Extract the [X, Y] coordinate from the center of the cell holding the provided text.  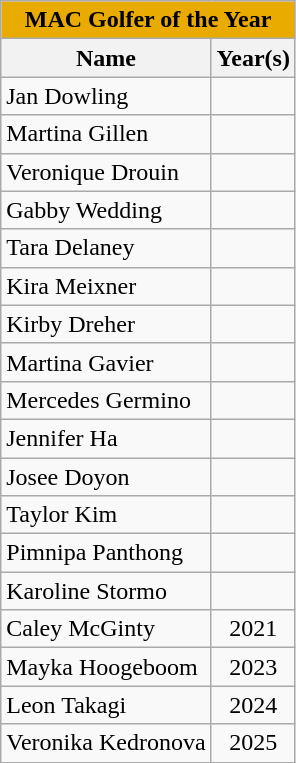
2021 [253, 629]
Name [106, 58]
Year(s) [253, 58]
2025 [253, 743]
Jennifer Ha [106, 438]
Veronika Kedronova [106, 743]
2024 [253, 705]
2023 [253, 667]
Gabby Wedding [106, 210]
Taylor Kim [106, 515]
Tara Delaney [106, 248]
Mercedes Germino [106, 400]
Josee Doyon [106, 477]
Martina Gillen [106, 134]
Martina Gavier [106, 362]
Kirby Dreher [106, 324]
Leon Takagi [106, 705]
Pimnipa Panthong [106, 553]
Karoline Stormo [106, 591]
Veronique Drouin [106, 172]
Kira Meixner [106, 286]
MAC Golfer of the Year [148, 20]
Mayka Hoogeboom [106, 667]
Caley McGinty [106, 629]
Jan Dowling [106, 96]
